Determine the (x, y) coordinate at the center of the cell enclosing the given text.  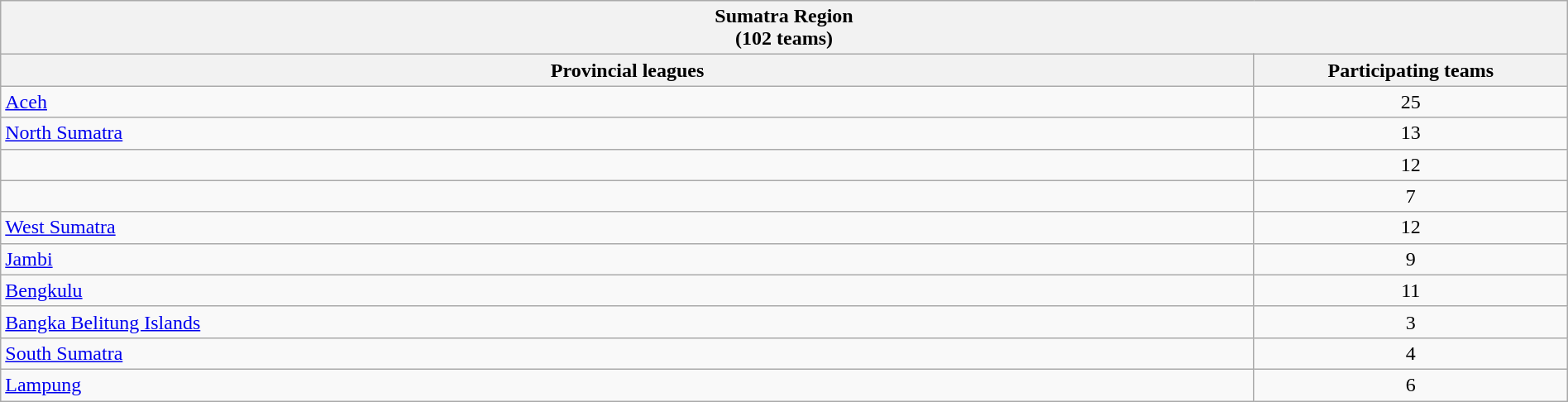
North Sumatra (628, 133)
Jambi (628, 259)
Bengkulu (628, 290)
Sumatra Region(102 teams) (784, 28)
West Sumatra (628, 227)
13 (1411, 133)
7 (1411, 196)
4 (1411, 353)
Participating teams (1411, 70)
9 (1411, 259)
South Sumatra (628, 353)
Lampung (628, 385)
Bangka Belitung Islands (628, 322)
Provincial leagues (628, 70)
6 (1411, 385)
3 (1411, 322)
25 (1411, 102)
Aceh (628, 102)
11 (1411, 290)
